Determine the [X, Y] coordinate at the center of the cell enclosing the given text.  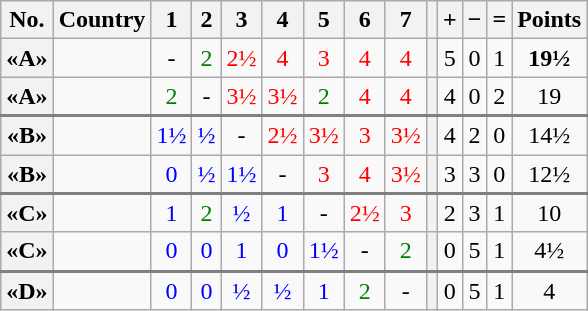
Points [550, 20]
19 [550, 96]
7 [406, 20]
10 [550, 212]
14½ [550, 136]
Country [102, 20]
«D» [27, 290]
4½ [550, 252]
12½ [550, 174]
6 [364, 20]
19½ [550, 58]
+ [450, 20]
− [474, 20]
= [500, 20]
No. [27, 20]
